Find where the given text appears and provide that cell's center as (x, y) coordinate. 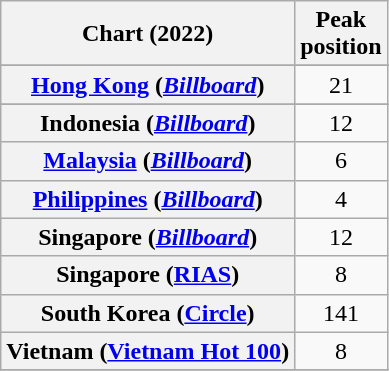
Vietnam (Vietnam Hot 100) (148, 351)
Peakposition (341, 34)
Hong Kong (Billboard) (148, 85)
South Korea (Circle) (148, 313)
Singapore (Billboard) (148, 237)
Chart (2022) (148, 34)
Malaysia (Billboard) (148, 161)
Singapore (RIAS) (148, 275)
4 (341, 199)
Philippines (Billboard) (148, 199)
21 (341, 85)
6 (341, 161)
Indonesia (Billboard) (148, 123)
141 (341, 313)
